Output the (x, y) coordinate of the center of the cell containing the given text.  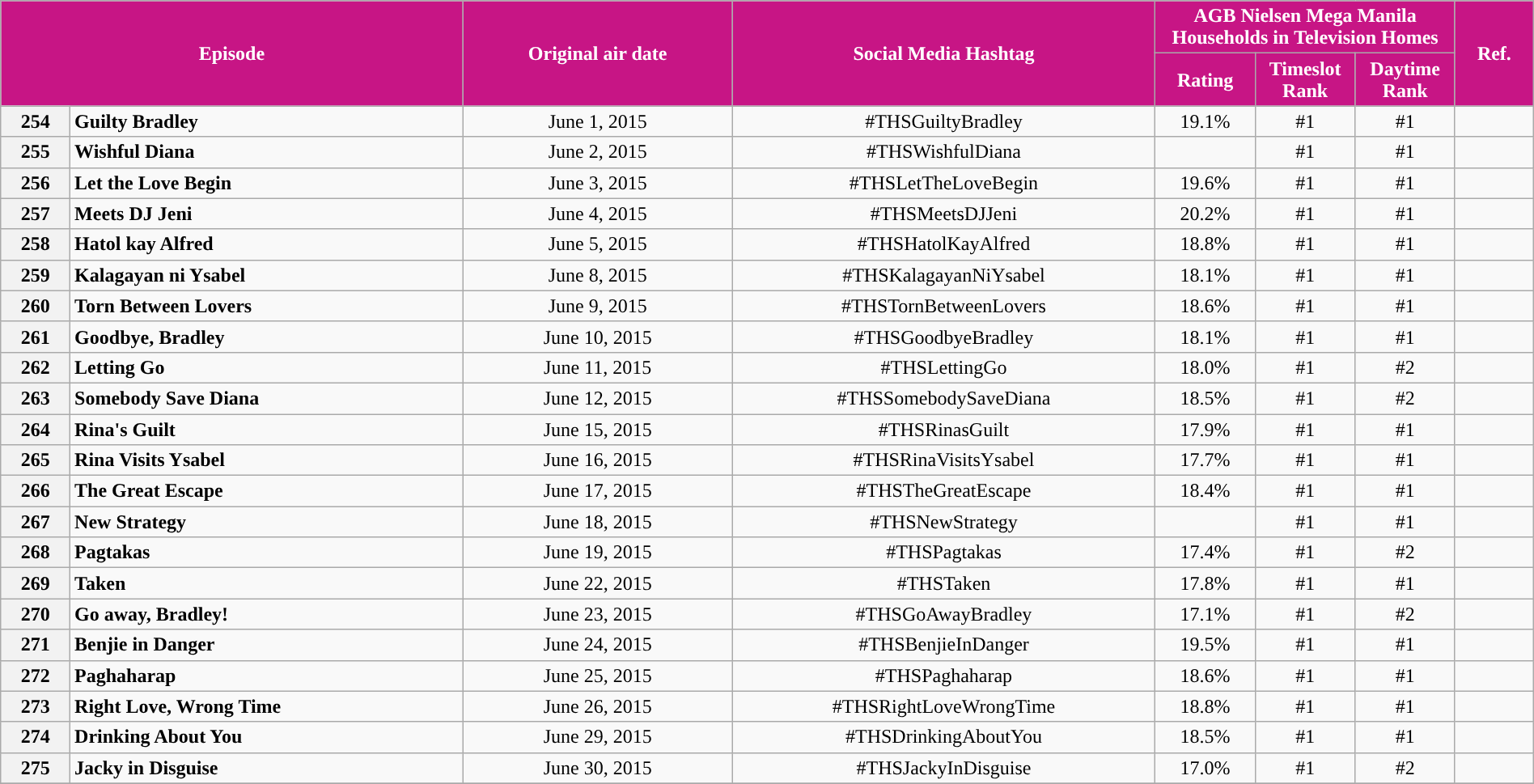
June 24, 2015 (597, 645)
#THSNewStrategy (943, 522)
17.8% (1206, 583)
#THSBenjieInDanger (943, 645)
275 (36, 768)
264 (36, 430)
June 3, 2015 (597, 183)
June 18, 2015 (597, 522)
#THSLetTheLoveBegin (943, 183)
Timeslot Rank (1305, 79)
June 9, 2015 (597, 306)
263 (36, 398)
Meets DJ Jeni (267, 214)
New Strategy (267, 522)
Go away, Bradley! (267, 614)
June 30, 2015 (597, 768)
June 12, 2015 (597, 398)
17.7% (1206, 460)
Ref. (1494, 53)
Episode (231, 53)
17.0% (1206, 768)
Right Love, Wrong Time (267, 706)
#THSKalagayanNiYsabel (943, 275)
273 (36, 706)
Somebody Save Diana (267, 398)
255 (36, 152)
266 (36, 491)
19.5% (1206, 645)
Letting Go (267, 367)
Pagtakas (267, 553)
Guilty Bradley (267, 121)
Rating (1206, 79)
June 1, 2015 (597, 121)
Torn Between Lovers (267, 306)
June 8, 2015 (597, 275)
Drinking About You (267, 737)
#THSRinasGuilt (943, 430)
258 (36, 244)
260 (36, 306)
June 25, 2015 (597, 676)
274 (36, 737)
Taken (267, 583)
17.9% (1206, 430)
AGB Nielsen Mega Manila Households in Television Homes (1306, 28)
Social Media Hashtag (943, 53)
271 (36, 645)
June 23, 2015 (597, 614)
272 (36, 676)
June 19, 2015 (597, 553)
June 15, 2015 (597, 430)
Let the Love Begin (267, 183)
June 11, 2015 (597, 367)
#THSHatolKayAlfred (943, 244)
Wishful Diana (267, 152)
261 (36, 337)
#THSWishfulDiana (943, 152)
265 (36, 460)
#THSTheGreatEscape (943, 491)
268 (36, 553)
#THSTornBetweenLovers (943, 306)
#THSJackyInDisguise (943, 768)
Original air date (597, 53)
#THSGoodbyeBradley (943, 337)
#THSGuiltyBradley (943, 121)
June 4, 2015 (597, 214)
#THSRightLoveWrongTime (943, 706)
19.6% (1206, 183)
#THSSomebodySaveDiana (943, 398)
256 (36, 183)
257 (36, 214)
17.1% (1206, 614)
269 (36, 583)
18.0% (1206, 367)
#THSPaghaharap (943, 676)
#THSLettingGo (943, 367)
267 (36, 522)
June 2, 2015 (597, 152)
20.2% (1206, 214)
Daytime Rank (1405, 79)
June 17, 2015 (597, 491)
259 (36, 275)
262 (36, 367)
#THSRinaVisitsYsabel (943, 460)
June 29, 2015 (597, 737)
June 22, 2015 (597, 583)
#THSGoAwayBradley (943, 614)
Benjie in Danger (267, 645)
June 10, 2015 (597, 337)
#THSPagtakas (943, 553)
19.1% (1206, 121)
270 (36, 614)
Kalagayan ni Ysabel (267, 275)
18.4% (1206, 491)
June 16, 2015 (597, 460)
254 (36, 121)
The Great Escape (267, 491)
Jacky in Disguise (267, 768)
June 5, 2015 (597, 244)
#THSMeetsDJJeni (943, 214)
June 26, 2015 (597, 706)
Hatol kay Alfred (267, 244)
#THSDrinkingAboutYou (943, 737)
#THSTaken (943, 583)
Rina's Guilt (267, 430)
Rina Visits Ysabel (267, 460)
Goodbye, Bradley (267, 337)
Paghaharap (267, 676)
17.4% (1206, 553)
